Scan for the cell matching the given text and deliver its (X, Y) coordinate at center. 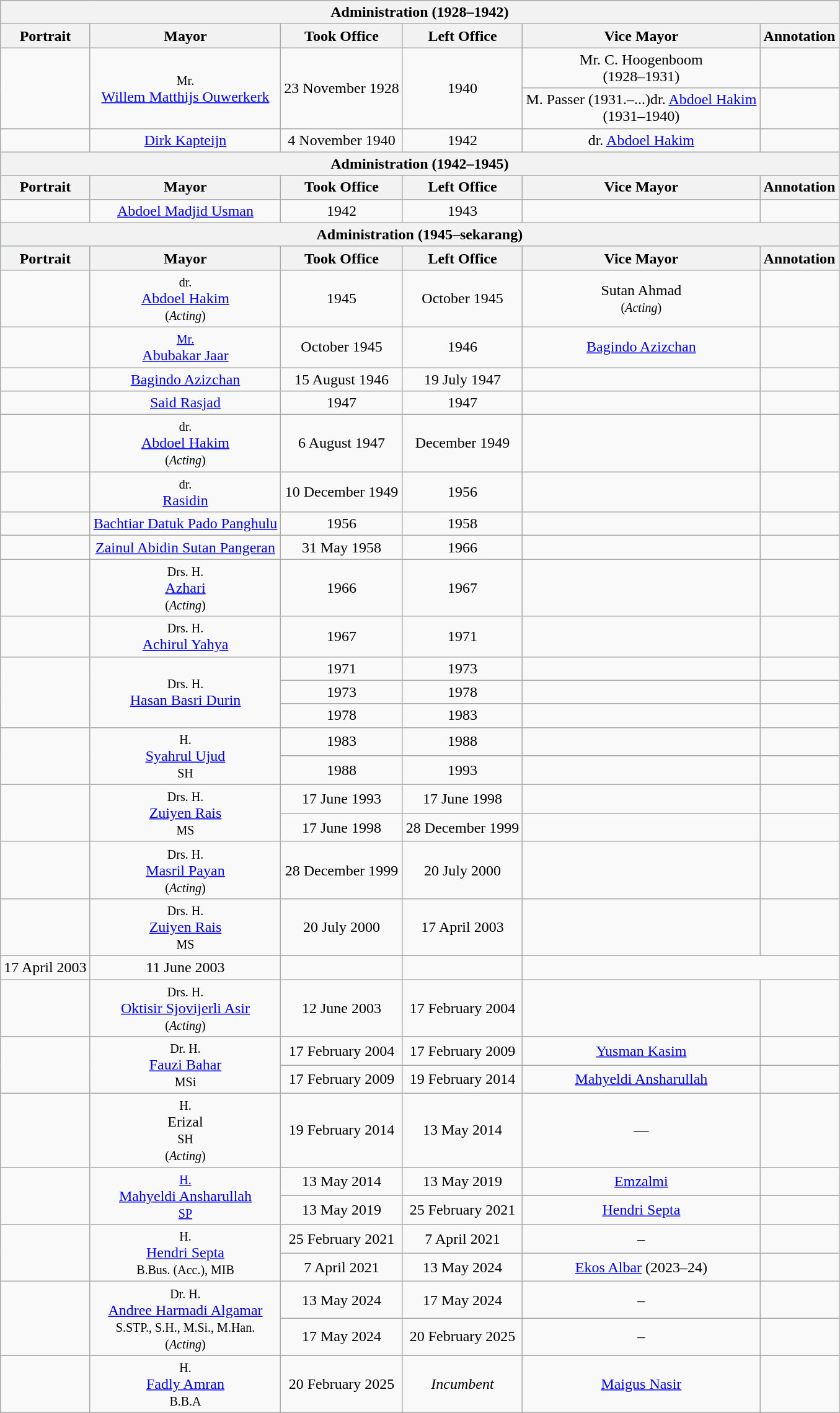
15 August 1946 (342, 379)
Drs. H.Azhari(Acting) (185, 588)
Mahyeldi Ansharullah (641, 1079)
Drs. H.Zuiyen Rais MS (185, 927)
Administration (1928–1942) (420, 12)
1945 (342, 298)
Administration (1942–1945) (420, 164)
Ekos Albar (2023–24) (641, 1267)
Drs. H.Masril Payan(Acting) (185, 870)
Drs. H.Hasan Basri Durin (185, 692)
Maigus Nasir (641, 1384)
Incumbent (462, 1384)
Drs. H.Achirul Yahya (185, 636)
Yusman Kasim (641, 1051)
— (641, 1131)
1943 (462, 211)
H.Hendri SeptaB.Bus. (Acc.), MIB (185, 1253)
Dirk Kapteijn (185, 140)
11 June 2003 (185, 967)
Said Rasjad (185, 403)
Abdoel Madjid Usman (185, 211)
Zainul Abidin Sutan Pangeran (185, 547)
17 June 1993 (342, 799)
Hendri Septa (641, 1210)
1946 (462, 347)
H.Fadly Amran B.B.A (185, 1384)
Drs. H.Oktisir Sjovijerli Asir(Acting) (185, 1008)
Mr. C. Hoogenboom(1928–1931) (641, 68)
Mr. Willem Matthijs Ouwerkerk (185, 88)
Administration (1945–sekarang) (420, 234)
H.Syahrul UjudSH (185, 756)
Dr. H.Andree Harmadi AlgamarS.STP., S.H., M.Si., M.Han.(Acting) (185, 1318)
10 December 1949 (342, 492)
Emzalmi (641, 1182)
1940 (462, 88)
H.Erizal SH(Acting) (185, 1131)
Drs. H.Zuiyen RaisMS (185, 813)
Bachtiar Datuk Pado Panghulu (185, 524)
19 July 1947 (462, 379)
23 November 1928 (342, 88)
December 1949 (462, 443)
4 November 1940 (342, 140)
31 May 1958 (342, 547)
Mr.Abubakar Jaar (185, 347)
dr.Rasidin (185, 492)
M. Passer (1931.–...)dr. Abdoel Hakim(1931–1940) (641, 108)
Dr. H.Fauzi Bahar MSi (185, 1065)
Sutan Ahmad(Acting) (641, 298)
12 June 2003 (342, 1008)
1993 (462, 770)
1958 (462, 524)
6 August 1947 (342, 443)
H.Mahyeldi Ansharullah SP (185, 1196)
dr. Abdoel Hakim (641, 140)
